Extract the (X, Y) coordinate from the center of the cell holding the provided text.  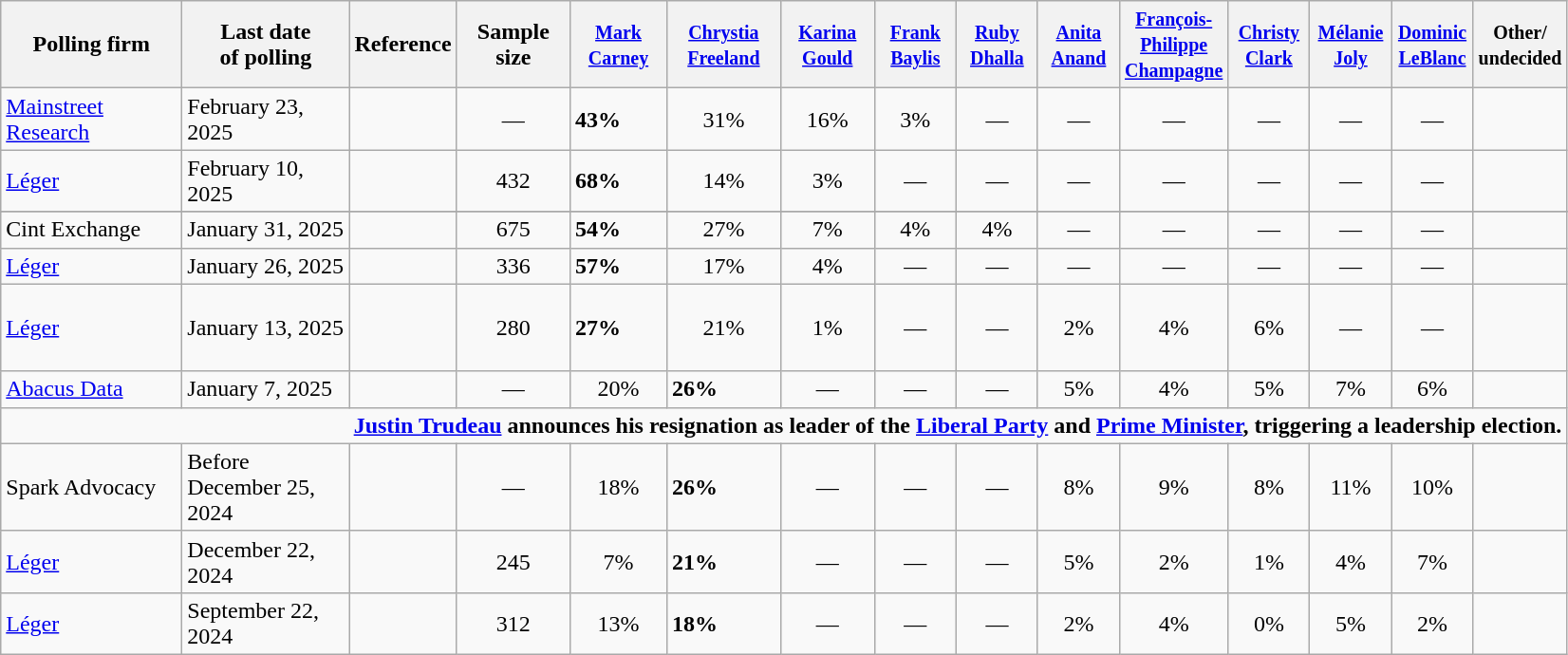
13% (619, 623)
KarinaGould (828, 45)
11% (1351, 487)
ChrystiaFreeland (724, 45)
January 7, 2025 (266, 389)
Justin Trudeau announces his resignation as leader of the Liberal Party and Prime Minister, triggering a leadership election. (959, 425)
January 31, 2025 (266, 230)
17% (724, 266)
Before December 25, 2024 (266, 487)
December 22, 2024 (266, 562)
January 26, 2025 (266, 266)
Last dateof polling (266, 45)
MarkCarney (619, 45)
675 (513, 230)
10% (1432, 487)
MélanieJoly (1351, 45)
AnitaAnand (1078, 45)
January 13, 2025 (266, 327)
280 (513, 327)
0% (1269, 623)
Reference (402, 45)
54% (619, 230)
312 (513, 623)
Cint Exchange (91, 230)
16% (828, 120)
20% (619, 389)
September 22, 2024 (266, 623)
Abacus Data (91, 389)
9% (1173, 487)
February 10, 2025 (266, 180)
DominicLeBlanc (1432, 45)
Spark Advocacy (91, 487)
Polling firm (91, 45)
ChristyClark (1269, 45)
February 23, 2025 (266, 120)
Mainstreet Research (91, 120)
Samplesize (513, 45)
François-PhilippeChampagne (1173, 45)
432 (513, 180)
336 (513, 266)
31% (724, 120)
245 (513, 562)
Other/undecided (1521, 45)
68% (619, 180)
FrankBaylis (915, 45)
14% (724, 180)
57% (619, 266)
RubyDhalla (997, 45)
43% (619, 120)
